For the text-containing cell, return its midpoint in [X, Y] coordinate format. 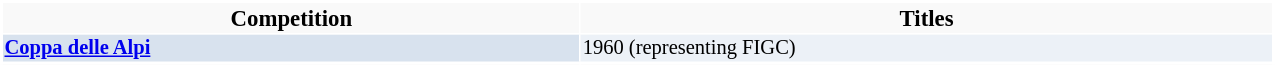
1960 (representing FIGC) [926, 48]
Titles [926, 18]
Coppa delle Alpi [292, 48]
Competition [292, 18]
